Capture the cell that displays the provided text and extract its [x, y] central coordinate. 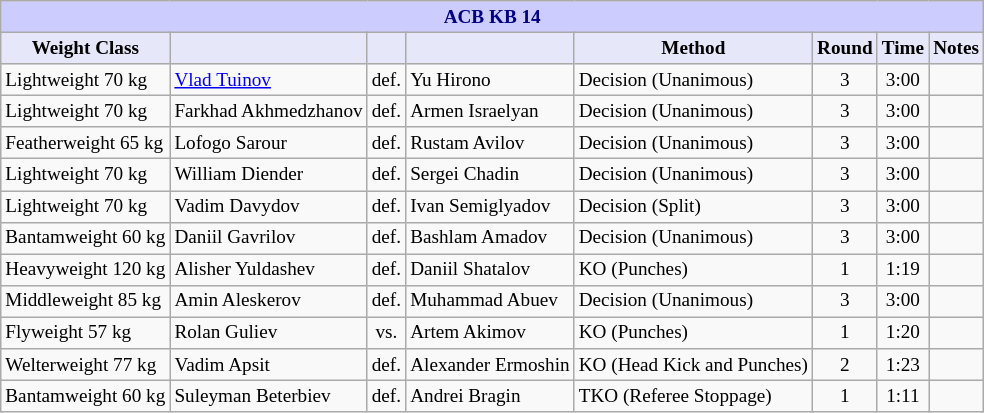
Vlad Tuinov [268, 80]
Artem Akimov [490, 333]
Heavyweight 120 kg [86, 270]
2 [846, 365]
Weight Class [86, 48]
TKO (Referee Stoppage) [693, 396]
Round [846, 48]
Sergei Chadin [490, 175]
Alisher Yuldashev [268, 270]
1:20 [902, 333]
Muhammad Abuev [490, 301]
Lofogo Sarour [268, 143]
Daniil Gavrilov [268, 238]
Method [693, 48]
KO (Head Kick and Punches) [693, 365]
Ivan Semiglyadov [490, 206]
Suleyman Beterbiev [268, 396]
1:11 [902, 396]
Featherweight 65 kg [86, 143]
ACB KB 14 [492, 17]
Amin Aleskerov [268, 301]
Rolan Guliev [268, 333]
William Diender [268, 175]
Farkhad Akhmedzhanov [268, 111]
Notes [956, 48]
1:23 [902, 365]
Vadim Davydov [268, 206]
Armen Israelyan [490, 111]
Andrei Bragin [490, 396]
Rustam Avilov [490, 143]
Middleweight 85 kg [86, 301]
1:19 [902, 270]
Welterweight 77 kg [86, 365]
Flyweight 57 kg [86, 333]
Time [902, 48]
Yu Hirono [490, 80]
Daniil Shatalov [490, 270]
vs. [386, 333]
Decision (Split) [693, 206]
Vadim Apsit [268, 365]
Bashlam Amadov [490, 238]
Alexander Ermoshin [490, 365]
